Identify which cell holds the provided text, then report its [X, Y] central coordinate. 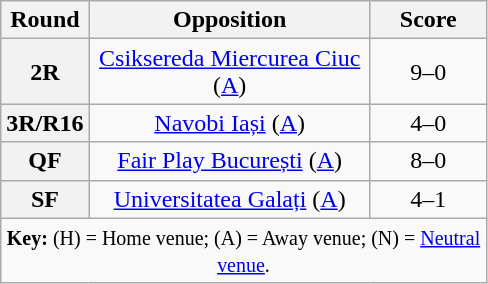
4–0 [428, 123]
QF [45, 161]
Score [428, 20]
3R/R16 [45, 123]
Key: (H) = Home venue; (A) = Away venue; (N) = Neutral venue. [244, 250]
8–0 [428, 161]
SF [45, 199]
Opposition [230, 20]
9–0 [428, 72]
Navobi Iași (A) [230, 123]
Fair Play București (A) [230, 161]
2R [45, 72]
Csiksereda Miercurea Ciuc (A) [230, 72]
Round [45, 20]
Universitatea Galați (A) [230, 199]
4–1 [428, 199]
